Determine the [x, y] coordinate at the center of the cell enclosing the given text.  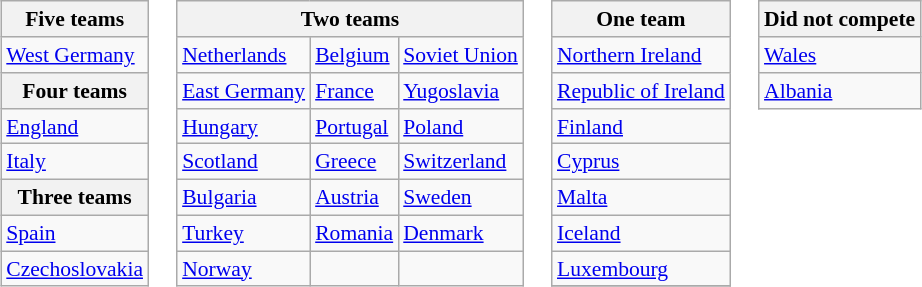
Luxembourg [641, 269]
Italy [74, 162]
Netherlands [244, 55]
Did not compete [840, 19]
Scotland [244, 162]
Albania [840, 91]
East Germany [244, 91]
Spain [74, 233]
Austria [354, 197]
Denmark [460, 233]
Portugal [354, 126]
Romania [354, 233]
Finland [641, 126]
Five teams [74, 19]
Northern Ireland [641, 55]
Yugoslavia [460, 91]
Greece [354, 162]
Poland [460, 126]
Switzerland [460, 162]
Hungary [244, 126]
Two teams [350, 19]
Three teams [74, 197]
Belgium [354, 55]
Malta [641, 197]
Republic of Ireland [641, 91]
Soviet Union [460, 55]
France [354, 91]
Norway [244, 269]
Czechoslovakia [74, 269]
Bulgaria [244, 197]
West Germany [74, 55]
England [74, 126]
Sweden [460, 197]
Four teams [74, 91]
Iceland [641, 233]
One team [641, 19]
Turkey [244, 233]
Cyprus [641, 162]
Wales [840, 55]
